Detect which cell encompasses the target text, then output its [X, Y] center coordinate. 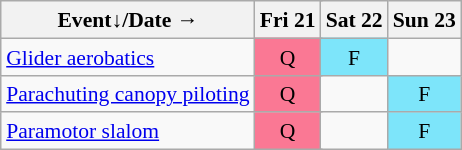
Paramotor slalom [128, 130]
Glider aerobatics [128, 56]
Event↓/Date → [128, 20]
Parachuting canopy piloting [128, 94]
Sat 22 [354, 20]
Fri 21 [288, 20]
Sun 23 [424, 20]
